For the text-containing cell, return its midpoint in (X, Y) coordinate format. 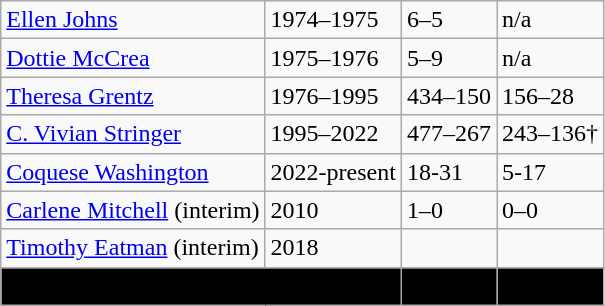
1976–1995 (333, 96)
2010 (333, 210)
5-17 (550, 172)
1995–2022 (333, 134)
477–267 (448, 134)
5–9 (448, 58)
Ellen Johns (133, 20)
Dottie McCrea (133, 58)
156–28 (550, 96)
243–136† (550, 134)
2018 (333, 248)
434–150 (448, 96)
1–0 (448, 210)
404–181 (550, 286)
Carlene Mitchell (interim) (133, 210)
1974–1975 (333, 20)
Timothy Eatman (interim) (133, 248)
Totals (202, 286)
2022-present (333, 172)
Theresa Grentz (133, 96)
0–0 (550, 210)
941–462 (448, 286)
6–5 (448, 20)
C. Vivian Stringer (133, 134)
18-31 (448, 172)
1975–1976 (333, 58)
Coquese Washington (133, 172)
